Identify which cell holds the provided text, then report its [x, y] central coordinate. 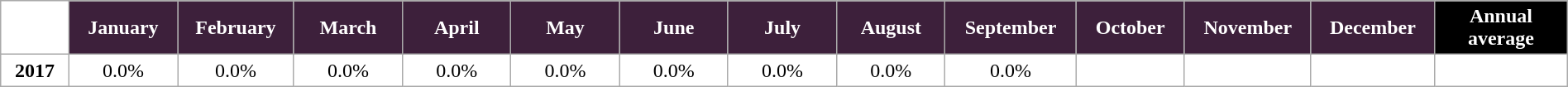
February [237, 28]
August [892, 28]
Annual average [1502, 28]
September [1011, 28]
December [1373, 28]
April [457, 28]
October [1130, 28]
January [122, 28]
2017 [35, 70]
June [673, 28]
July [782, 28]
May [566, 28]
November [1247, 28]
March [347, 28]
